Find where the given text appears and provide that cell's center as [X, Y] coordinate. 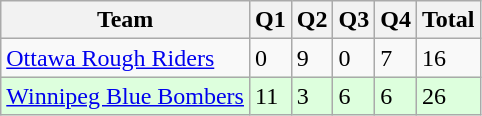
16 [448, 58]
Total [448, 20]
Ottawa Rough Riders [126, 58]
7 [396, 58]
Team [126, 20]
Q2 [312, 20]
Q3 [354, 20]
11 [270, 96]
Winnipeg Blue Bombers [126, 96]
26 [448, 96]
3 [312, 96]
Q4 [396, 20]
Q1 [270, 20]
9 [312, 58]
